Find where the given text appears and provide that cell's center as (X, Y) coordinate. 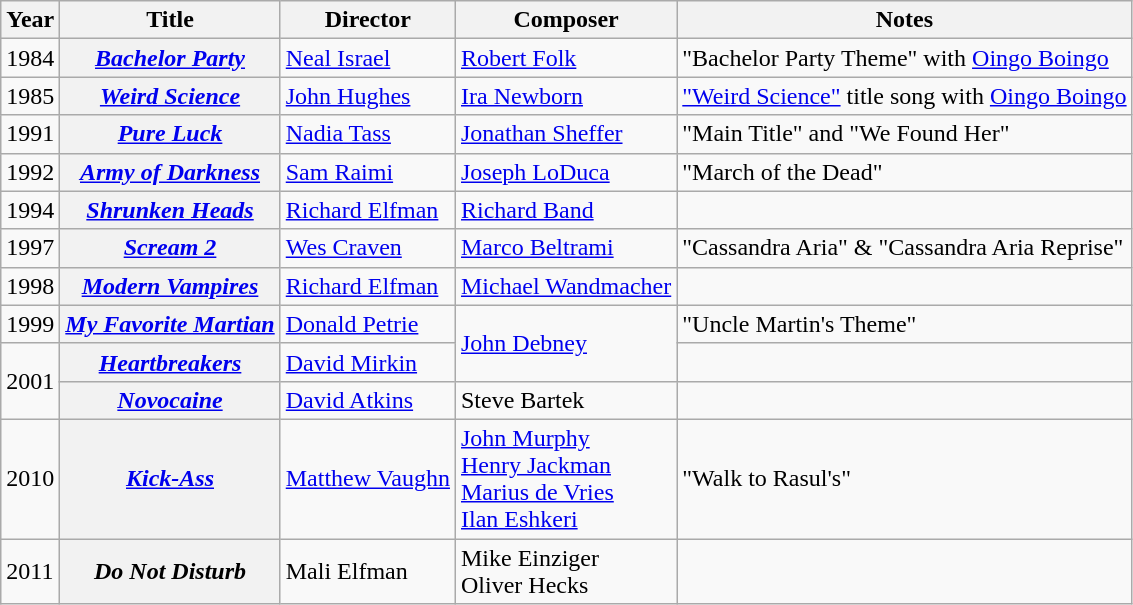
David Mirkin (368, 362)
My Favorite Martian (170, 324)
John Hughes (368, 96)
2011 (30, 570)
John Debney (566, 343)
"Weird Science" title song with Oingo Boingo (904, 96)
Scream 2 (170, 248)
Army of Darkness (170, 172)
Weird Science (170, 96)
"Walk to Rasul's" (904, 478)
Robert Folk (566, 58)
Novocaine (170, 400)
1984 (30, 58)
Director (368, 20)
2010 (30, 478)
Year (30, 20)
David Atkins (368, 400)
Title (170, 20)
Joseph LoDuca (566, 172)
1998 (30, 286)
Notes (904, 20)
Modern Vampires (170, 286)
Michael Wandmacher (566, 286)
Neal Israel (368, 58)
2001 (30, 381)
Pure Luck (170, 134)
"Main Title" and "We Found Her" (904, 134)
Sam Raimi (368, 172)
Steve Bartek (566, 400)
1985 (30, 96)
Richard Band (566, 210)
1992 (30, 172)
Composer (566, 20)
"Uncle Martin's Theme" (904, 324)
Heartbreakers (170, 362)
Mike EinzigerOliver Hecks (566, 570)
Jonathan Sheffer (566, 134)
"Cassandra Aria" & "Cassandra Aria Reprise" (904, 248)
Mali Elfman (368, 570)
1999 (30, 324)
Marco Beltrami (566, 248)
Wes Craven (368, 248)
1994 (30, 210)
Donald Petrie (368, 324)
Bachelor Party (170, 58)
John MurphyHenry JackmanMarius de VriesIlan Eshkeri (566, 478)
"March of the Dead" (904, 172)
1991 (30, 134)
Do Not Disturb (170, 570)
Ira Newborn (566, 96)
Nadia Tass (368, 134)
1997 (30, 248)
"Bachelor Party Theme" with Oingo Boingo (904, 58)
Kick-Ass (170, 478)
Matthew Vaughn (368, 478)
Shrunken Heads (170, 210)
